For the text-containing cell, return its midpoint in (x, y) coordinate format. 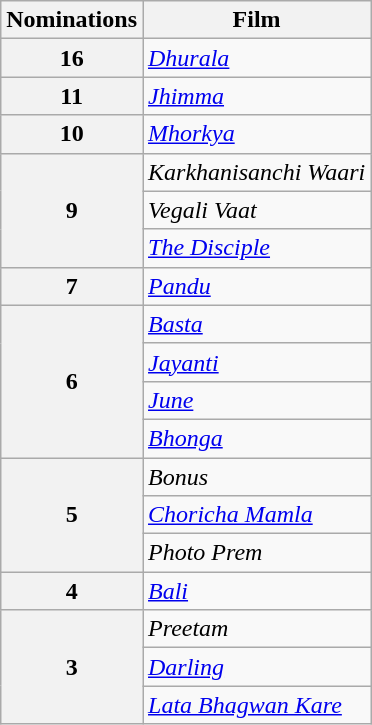
4 (72, 591)
Mhorkya (256, 134)
Darling (256, 667)
6 (72, 381)
7 (72, 286)
Karkhanisanchi Waari (256, 172)
3 (72, 667)
The Disciple (256, 248)
Jayanti (256, 362)
Basta (256, 324)
Film (256, 20)
16 (72, 58)
Bali (256, 591)
Vegali Vaat (256, 210)
Dhurala (256, 58)
Photo Prem (256, 553)
9 (72, 210)
10 (72, 134)
5 (72, 515)
Choricha Mamla (256, 515)
11 (72, 96)
June (256, 400)
Lata Bhagwan Kare (256, 705)
Nominations (72, 20)
Bonus (256, 477)
Jhimma (256, 96)
Preetam (256, 629)
Pandu (256, 286)
Bhonga (256, 438)
